Search for the cell housing the specified text and yield its (x, y) center coordinate. 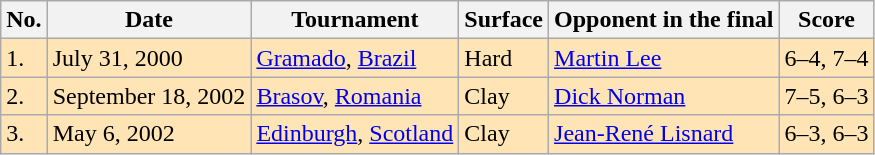
Dick Norman (664, 96)
Tournament (355, 20)
1. (24, 58)
6–3, 6–3 (826, 134)
May 6, 2002 (149, 134)
Surface (504, 20)
7–5, 6–3 (826, 96)
Jean-René Lisnard (664, 134)
6–4, 7–4 (826, 58)
Date (149, 20)
2. (24, 96)
3. (24, 134)
Martin Lee (664, 58)
No. (24, 20)
September 18, 2002 (149, 96)
Opponent in the final (664, 20)
Edinburgh, Scotland (355, 134)
Brasov, Romania (355, 96)
Gramado, Brazil (355, 58)
July 31, 2000 (149, 58)
Hard (504, 58)
Score (826, 20)
